Determine the (x, y) coordinate at the center of the cell enclosing the given text.  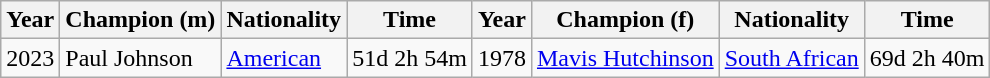
69d 2h 40m (927, 58)
Champion (m) (140, 20)
2023 (30, 58)
Champion (f) (625, 20)
Mavis Hutchinson (625, 58)
South African (792, 58)
1978 (502, 58)
American (284, 58)
51d 2h 54m (410, 58)
Paul Johnson (140, 58)
